Return the [X, Y] coordinate for the center point of the cell that contains the specified text.  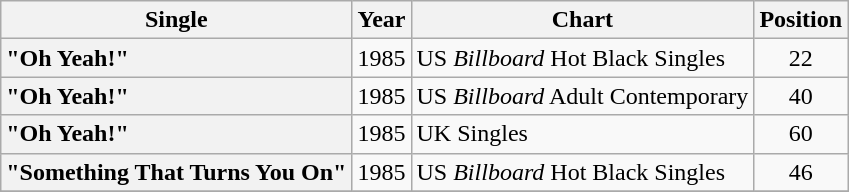
Year [382, 20]
40 [801, 96]
Single [176, 20]
"Something That Turns You On" [176, 172]
46 [801, 172]
UK Singles [582, 134]
US Billboard Adult Contemporary [582, 96]
60 [801, 134]
22 [801, 58]
Position [801, 20]
Chart [582, 20]
